Pinpoint the cell where the given text exists, returning its [x, y] midpoint coordinate. 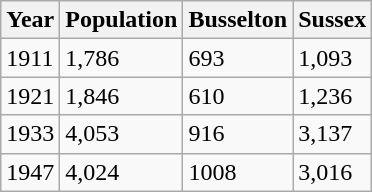
1,093 [332, 58]
916 [238, 134]
1,786 [122, 58]
1921 [30, 96]
1911 [30, 58]
1947 [30, 172]
693 [238, 58]
Sussex [332, 20]
3,137 [332, 134]
1008 [238, 172]
610 [238, 96]
Year [30, 20]
Population [122, 20]
4,024 [122, 172]
4,053 [122, 134]
1933 [30, 134]
3,016 [332, 172]
1,846 [122, 96]
Busselton [238, 20]
1,236 [332, 96]
